Identify which cell holds the provided text, then report its (x, y) central coordinate. 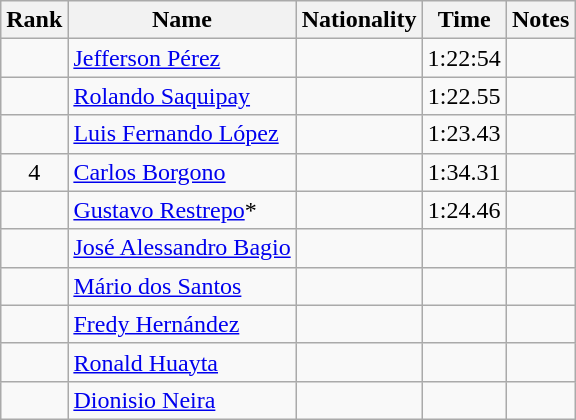
Nationality (359, 20)
Rolando Saquipay (182, 96)
Time (464, 20)
1:22.55 (464, 96)
Ronald Huayta (182, 362)
1:34.31 (464, 172)
Rank (34, 20)
1:22:54 (464, 58)
Jefferson Pérez (182, 58)
4 (34, 172)
Luis Fernando López (182, 134)
1:23.43 (464, 134)
1:24.46 (464, 210)
Dionisio Neira (182, 400)
Fredy Hernández (182, 324)
Carlos Borgono (182, 172)
José Alessandro Bagio (182, 248)
Name (182, 20)
Mário dos Santos (182, 286)
Notes (540, 20)
Gustavo Restrepo* (182, 210)
